Output the (x, y) coordinate of the center of the cell containing the given text.  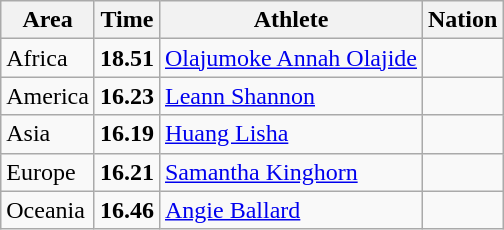
18.51 (126, 58)
Samantha Kinghorn (290, 172)
America (48, 96)
16.19 (126, 134)
Time (126, 20)
Angie Ballard (290, 210)
16.23 (126, 96)
Huang Lisha (290, 134)
16.46 (126, 210)
Africa (48, 58)
Europe (48, 172)
Oceania (48, 210)
Nation (463, 20)
Athlete (290, 20)
Leann Shannon (290, 96)
Olajumoke Annah Olajide (290, 58)
Area (48, 20)
Asia (48, 134)
16.21 (126, 172)
